Output the (x, y) coordinate of the center of the cell containing the given text.  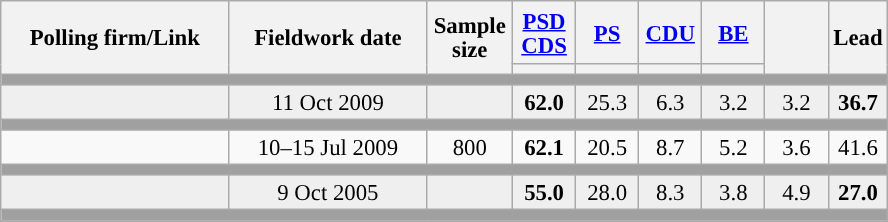
800 (470, 148)
41.6 (858, 148)
28.0 (608, 194)
62.1 (544, 148)
27.0 (858, 194)
9 Oct 2005 (328, 194)
11 Oct 2009 (328, 102)
Fieldwork date (328, 38)
4.9 (796, 194)
3.8 (734, 194)
25.3 (608, 102)
10–15 Jul 2009 (328, 148)
PS (608, 32)
3.6 (796, 148)
55.0 (544, 194)
5.2 (734, 148)
8.7 (670, 148)
8.3 (670, 194)
Polling firm/Link (115, 38)
36.7 (858, 102)
Lead (858, 38)
20.5 (608, 148)
PSDCDS (544, 32)
62.0 (544, 102)
6.3 (670, 102)
Sample size (470, 38)
BE (734, 32)
CDU (670, 32)
